Return (X, Y) of the center of cell containing provided text 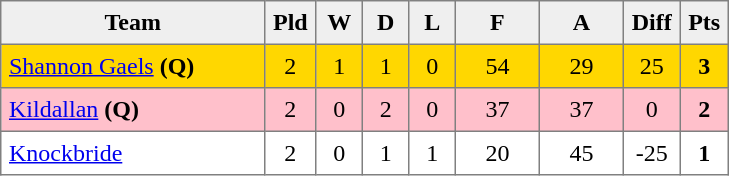
Kildallan (Q) (133, 110)
29 (581, 66)
Shannon Gaels (Q) (133, 66)
25 (651, 66)
W (339, 23)
F (497, 23)
L (432, 23)
D (385, 23)
Team (133, 23)
54 (497, 66)
3 (704, 66)
Knockbride (133, 153)
Pld (290, 23)
-25 (651, 153)
A (581, 23)
Pts (704, 23)
20 (497, 153)
Diff (651, 23)
45 (581, 153)
